Search for the cell housing the specified text and yield its (x, y) center coordinate. 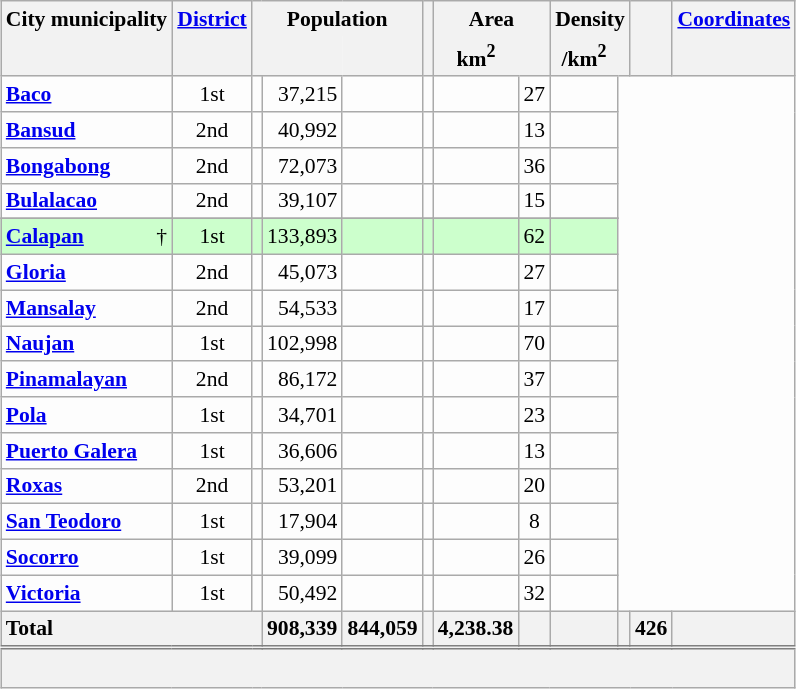
8 (534, 522)
† (156, 237)
Bongabong (86, 165)
20 (534, 486)
54,533 (302, 308)
Coordinates (734, 18)
70 (534, 344)
Puerto Galera (86, 450)
17,904 (302, 522)
37,215 (302, 94)
15 (534, 201)
Roxas (86, 486)
37 (534, 379)
844,059 (382, 630)
23 (534, 415)
San Teodoro (86, 522)
km2 (476, 56)
District (212, 18)
Naujan (86, 344)
133,893 (302, 237)
39,099 (302, 557)
Area (492, 18)
908,339 (302, 630)
62 (534, 237)
53,201 (302, 486)
Pola (86, 415)
City municipality (86, 18)
Socorro (86, 557)
72,073 (302, 165)
32 (534, 593)
26 (534, 557)
Calapan (70, 237)
426 (652, 630)
Total (132, 630)
34,701 (302, 415)
4,238.38 (476, 630)
86,172 (302, 379)
102,998 (302, 344)
40,992 (302, 130)
Pinamalayan (86, 379)
Bulalacao (86, 201)
Mansalay (86, 308)
Population (338, 18)
36 (534, 165)
45,073 (302, 272)
Density (590, 18)
Bansud (86, 130)
Baco (86, 94)
50,492 (302, 593)
Gloria (86, 272)
Victoria (86, 593)
36,606 (302, 450)
39,107 (302, 201)
/km2 (584, 56)
17 (534, 308)
